Search for the cell housing the specified text and yield its (x, y) center coordinate. 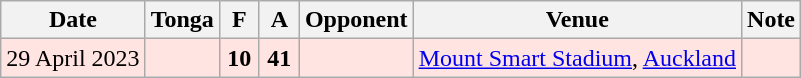
Mount Smart Stadium, Auckland (577, 58)
Tonga (182, 20)
41 (279, 58)
F (239, 20)
Opponent (356, 20)
A (279, 20)
Date (73, 20)
Venue (577, 20)
Note (772, 20)
29 April 2023 (73, 58)
10 (239, 58)
